Search for the cell housing the specified text and yield its [x, y] center coordinate. 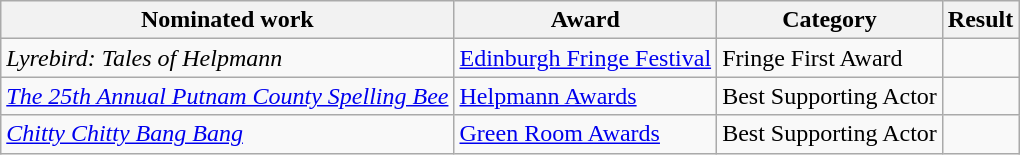
Result [980, 20]
Award [586, 20]
Nominated work [228, 20]
The 25th Annual Putnam County Spelling Bee [228, 96]
Chitty Chitty Bang Bang [228, 134]
Helpmann Awards [586, 96]
Fringe First Award [830, 58]
Green Room Awards [586, 134]
Category [830, 20]
Lyrebird: Tales of Helpmann [228, 58]
Edinburgh Fringe Festival [586, 58]
